Detect which cell encompasses the target text, then output its (X, Y) center coordinate. 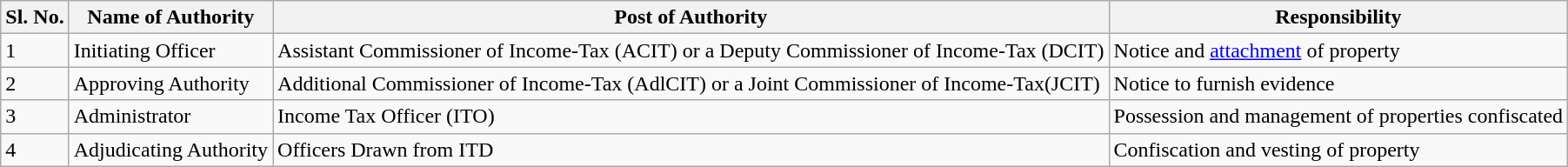
Initiating Officer (170, 50)
Sl. No. (35, 17)
Post of Authority (691, 17)
Additional Commissioner of Income-Tax (AdlCIT) or a Joint Commissioner of Income-Tax(JCIT) (691, 83)
Responsibility (1338, 17)
4 (35, 150)
Name of Authority (170, 17)
2 (35, 83)
Confiscation and vesting of property (1338, 150)
Income Tax Officer (ITO) (691, 117)
Possession and management of properties confiscated (1338, 117)
Notice and attachment of property (1338, 50)
Adjudicating Authority (170, 150)
Administrator (170, 117)
Assistant Commissioner of Income-Tax (ACIT) or a Deputy Commissioner of Income-Tax (DCIT) (691, 50)
Approving Authority (170, 83)
1 (35, 50)
Officers Drawn from ITD (691, 150)
Notice to furnish evidence (1338, 83)
3 (35, 117)
